From the cell containing the given text, extract its center point as [x, y] coordinate. 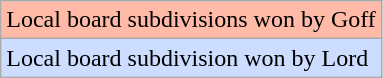
Local board subdivision won by Lord [192, 58]
Local board subdivisions won by Goff [192, 20]
